Scan for the cell matching the given text and deliver its [x, y] coordinate at center. 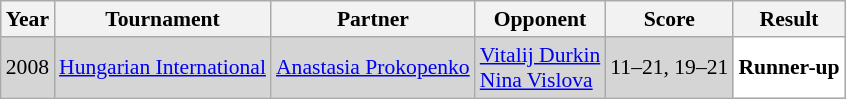
Tournament [162, 19]
Opponent [540, 19]
Runner-up [788, 68]
Result [788, 19]
Anastasia Prokopenko [373, 68]
Score [669, 19]
Vitalij Durkin Nina Vislova [540, 68]
Hungarian International [162, 68]
Year [28, 19]
11–21, 19–21 [669, 68]
Partner [373, 19]
2008 [28, 68]
